Output the (x, y) coordinate of the center of the cell containing the given text.  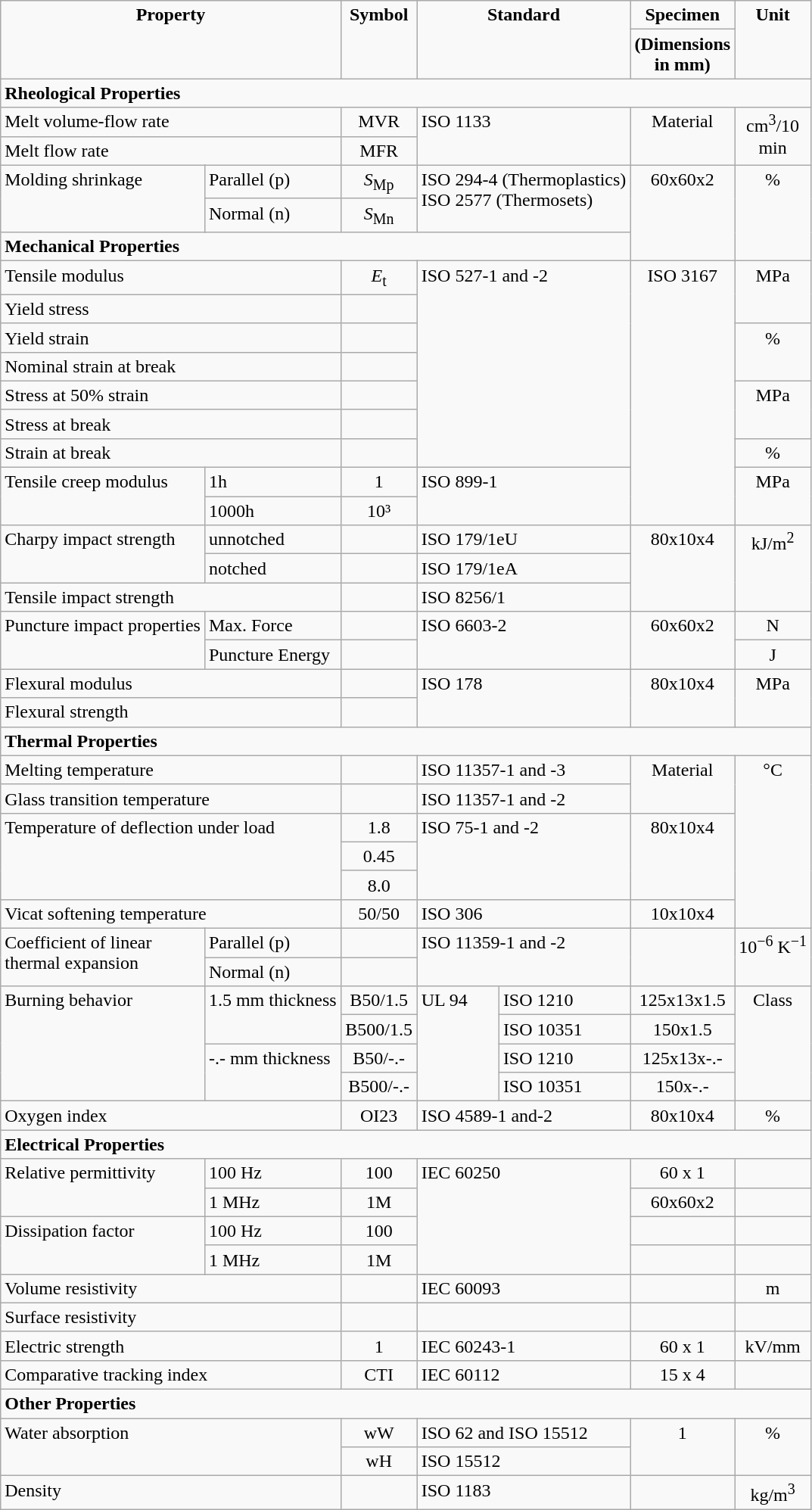
Strain at break (171, 453)
1.5 mm thickness (272, 1015)
ISO 294-4 (Thermoplastics)ISO 2577 (Thermosets) (524, 198)
Puncture Energy (272, 655)
Molding shrinkage (103, 198)
ISO 11357-1 and -2 (524, 799)
ISO 899-1 (524, 497)
CTI (378, 1375)
ISO 75-1 and -2 (524, 856)
Oxygen index (171, 1116)
125x13x1.5 (683, 1001)
Density (171, 1493)
0.45 (378, 856)
Dissipation factor (103, 1245)
Max. Force (272, 626)
Thermal Properties (406, 741)
1.8 (378, 827)
ISO 1183 (524, 1493)
IEC 60112 (524, 1375)
Specimen (683, 15)
Stress at break (171, 424)
ISO 3167 (683, 394)
Relative permittivity (103, 1188)
kV/mm (773, 1346)
15 x 4 (683, 1375)
IEC 60250 (524, 1216)
Electric strength (171, 1346)
125x13x-.- (683, 1058)
(Dimensions in mm) (683, 54)
Surface resistivity (171, 1317)
Property (171, 39)
ISO 11357-1 and -3 (524, 770)
Burning behavior (103, 1044)
ISO 179/1eA (524, 568)
Melt volume-flow rate (171, 122)
Vicat softening temperature (171, 914)
wH (378, 1462)
150x1.5 (683, 1029)
ISO 179/1eU (524, 540)
Tensile impact strength (171, 597)
ISO 6603-2 (524, 640)
B500/1.5 (378, 1029)
°C (773, 842)
Symbol (378, 39)
Other Properties (406, 1404)
Volume resistivity (171, 1288)
50/50 (378, 914)
Flexural strength (171, 712)
Temperature of deflection under load (171, 856)
Coefficient of linear thermal expansion (103, 957)
IEC 60243-1 (524, 1346)
SMp (378, 182)
MFR (378, 151)
SMn (378, 215)
wW (378, 1433)
Yield stress (171, 309)
Tensile modulus (171, 278)
ISO 8256/1 (524, 597)
ISO 62 and ISO 15512 (524, 1433)
1h (272, 482)
OI23 (378, 1116)
cm3/10 min (773, 136)
-.- mm thickness (272, 1073)
B500/-.- (378, 1087)
ISO 11359-1 and -2 (524, 957)
Flexural modulus (171, 683)
10x10x4 (683, 914)
150x-.- (683, 1087)
m (773, 1288)
Class (773, 1044)
Water absorption (171, 1447)
Charpy impact strength (103, 554)
Melting temperature (171, 770)
Tensile creep modulus (103, 497)
ISO 306 (524, 914)
MVR (378, 122)
B50/-.- (378, 1058)
Electrical Properties (406, 1144)
UL 94 (458, 1044)
Unit (773, 39)
10³ (378, 511)
Et (378, 278)
Glass transition temperature (171, 799)
notched (272, 568)
ISO 527-1 and -2 (524, 365)
Standard (524, 39)
Mechanical Properties (406, 247)
Nominal strain at break (171, 366)
J (773, 655)
kg/m3 (773, 1493)
10−6 K−1 (773, 957)
Puncture impact properties (103, 640)
Stress at 50% strain (171, 395)
Comparative tracking index (171, 1375)
Rheological Properties (406, 93)
kJ/m2 (773, 568)
B50/1.5 (378, 1001)
unnotched (272, 540)
Melt flow rate (171, 151)
ISO 4589-1 and-2 (524, 1116)
1000h (272, 511)
8.0 (378, 885)
ISO 1133 (524, 136)
ISO 15512 (524, 1462)
IEC 60093 (524, 1288)
Yield strain (171, 338)
ISO 178 (524, 698)
N (773, 626)
